Capture the cell that displays the provided text and extract its (x, y) central coordinate. 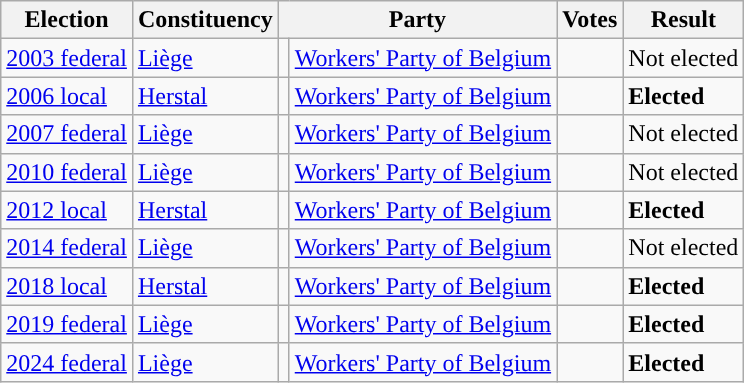
Votes (590, 20)
Constituency (205, 20)
2003 federal (67, 58)
Result (684, 20)
2024 federal (67, 362)
2010 federal (67, 172)
Party (417, 20)
2007 federal (67, 134)
2006 local (67, 96)
2012 local (67, 210)
2014 federal (67, 248)
2018 local (67, 286)
2019 federal (67, 324)
Election (67, 20)
